Capture the cell that displays the provided text and extract its [X, Y] central coordinate. 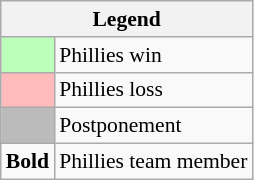
Postponement [153, 126]
Phillies loss [153, 90]
Legend [127, 19]
Phillies team member [153, 162]
Bold [28, 162]
Phillies win [153, 55]
